Capture the cell that displays the provided text and extract its [x, y] central coordinate. 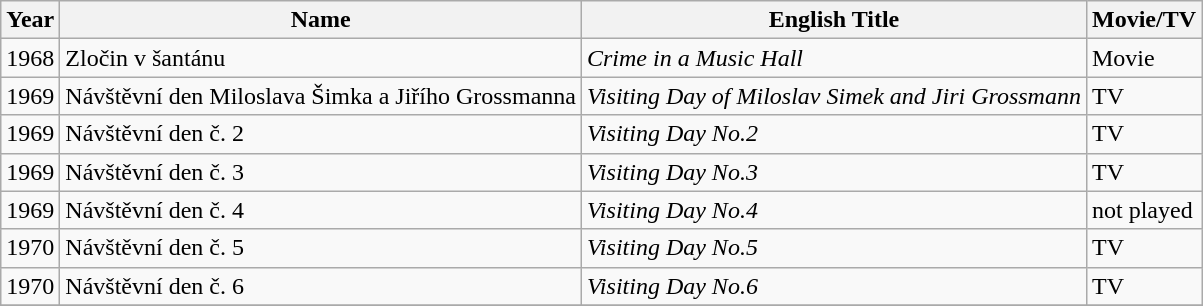
Visiting Day No.5 [834, 248]
Návštěvní den č. 5 [321, 248]
1968 [30, 58]
Návštěvní den č. 6 [321, 286]
Visiting Day No.4 [834, 210]
Visiting Day No.6 [834, 286]
Crime in a Music Hall [834, 58]
Visiting Day No.2 [834, 134]
Návštěvní den Miloslava Šimka a Jiřího Grossmanna [321, 96]
Movie/TV [1144, 20]
Visiting Day No.3 [834, 172]
Návštěvní den č. 4 [321, 210]
not played [1144, 210]
Visiting Day of Miloslav Simek and Jiri Grossmann [834, 96]
Návštěvní den č. 3 [321, 172]
English Title [834, 20]
Návštěvní den č. 2 [321, 134]
Name [321, 20]
Movie [1144, 58]
Zločin v šantánu [321, 58]
Year [30, 20]
